Return the (X, Y) coordinate for the center point of the cell that contains the specified text.  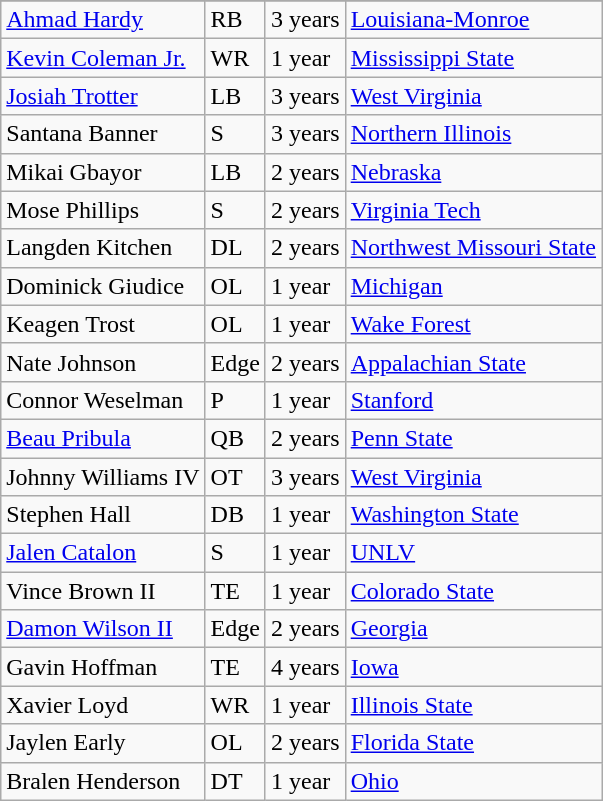
Mississippi State (473, 58)
Illinois State (473, 705)
Keagen Trost (103, 324)
Dominick Giudice (103, 286)
Wake Forest (473, 324)
Langden Kitchen (103, 248)
Gavin Hoffman (103, 667)
Stephen Hall (103, 515)
RB (235, 20)
Jalen Catalon (103, 553)
Appalachian State (473, 362)
Colorado State (473, 591)
Connor Weselman (103, 400)
Beau Pribula (103, 438)
Georgia (473, 629)
Nate Johnson (103, 362)
4 years (305, 667)
Josiah Trotter (103, 96)
Virginia Tech (473, 210)
DL (235, 248)
Bralen Henderson (103, 781)
UNLV (473, 553)
Penn State (473, 438)
Ahmad Hardy (103, 20)
QB (235, 438)
Damon Wilson II (103, 629)
Nebraska (473, 172)
Santana Banner (103, 134)
Mikai Gbayor (103, 172)
Jaylen Early (103, 743)
Mose Phillips (103, 210)
Stanford (473, 400)
P (235, 400)
DB (235, 515)
Washington State (473, 515)
Vince Brown II (103, 591)
Louisiana-Monroe (473, 20)
Iowa (473, 667)
Michigan (473, 286)
OT (235, 477)
Northern Illinois (473, 134)
DT (235, 781)
Ohio (473, 781)
Johnny Williams IV (103, 477)
Xavier Loyd (103, 705)
Northwest Missouri State (473, 248)
Kevin Coleman Jr. (103, 58)
Florida State (473, 743)
